Provide the (x, y) coordinate of the cell's center where the given text is located.  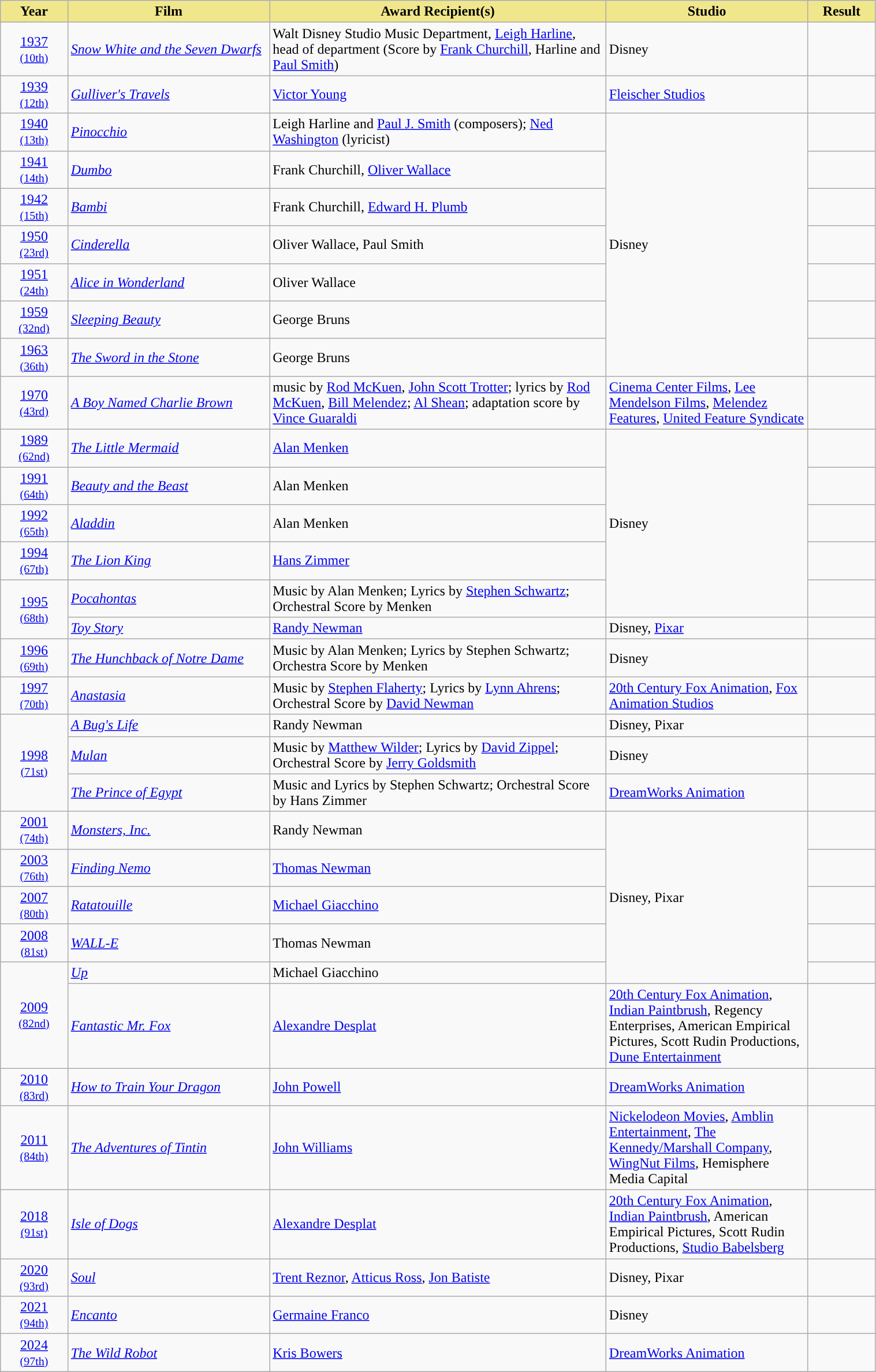
Cinderella (169, 245)
Studio (707, 12)
1942(15th) (34, 207)
Pocahontas (169, 598)
Fantastic Mr. Fox (169, 1026)
Beauty and the Beast (169, 485)
The Sword in the Stone (169, 357)
John Williams (438, 1148)
1995(68th) (34, 610)
1940(13th) (34, 132)
Ratatouille (169, 905)
Frank Churchill, Oliver Wallace (438, 170)
Result (842, 12)
Nickelodeon Movies, Amblin Entertainment, The Kennedy/Marshall Company, WingNut Films, Hemisphere Media Capital (707, 1148)
John Powell (438, 1087)
1970(43rd) (34, 402)
2018(91st) (34, 1224)
Music by Stephen Flaherty; Lyrics by Lynn Ahrens; Orchestral Score by David Newman (438, 695)
2011(84th) (34, 1148)
Alice in Wonderland (169, 282)
Gulliver's Travels (169, 95)
1951(24th) (34, 282)
1994(67th) (34, 561)
2003(76th) (34, 867)
Frank Churchill, Edward H. Plumb (438, 207)
Music by Alan Menken; Lyrics by Stephen Schwartz; Orchestral Score by Menken (438, 598)
1989(62nd) (34, 448)
Bambi (169, 207)
1939(12th) (34, 95)
How to Train Your Dragon (169, 1087)
1941(14th) (34, 170)
2020(93rd) (34, 1277)
Victor Young (438, 95)
Award Recipient(s) (438, 12)
Music by Alan Menken; Lyrics by Stephen Schwartz; Orchestra Score by Menken (438, 658)
Leigh Harline and Paul J. Smith (composers); Ned Washington (lyricist) (438, 132)
Mulan (169, 755)
1937(10th) (34, 49)
Music and Lyrics by Stephen Schwartz; Orchestral Score by Hans Zimmer (438, 792)
20th Century Fox Animation, Fox Animation Studios (707, 695)
The Little Mermaid (169, 448)
Sleeping Beauty (169, 320)
Trent Reznor, Atticus Ross, Jon Batiste (438, 1277)
20th Century Fox Animation, Indian Paintbrush, American Empirical Pictures, Scott Rudin Productions, Studio Babelsberg (707, 1224)
The Adventures of Tintin (169, 1148)
1991(64th) (34, 485)
Up (169, 972)
Kris Bowers (438, 1352)
Monsters, Inc. (169, 830)
1992(65th) (34, 523)
The Prince of Egypt (169, 792)
1996(69th) (34, 658)
Dumbo (169, 170)
Toy Story (169, 628)
2001(74th) (34, 830)
A Boy Named Charlie Brown (169, 402)
1963(36th) (34, 357)
1959(32nd) (34, 320)
Music by Matthew Wilder; Lyrics by David Zippel; Orchestral Score by Jerry Goldsmith (438, 755)
The Wild Robot (169, 1352)
Snow White and the Seven Dwarfs (169, 49)
2024(97th) (34, 1352)
Germaine Franco (438, 1315)
Anastasia (169, 695)
2008(81st) (34, 942)
Encanto (169, 1315)
Year (34, 12)
The Lion King (169, 561)
Soul (169, 1277)
2009(82nd) (34, 1015)
Isle of Dogs (169, 1224)
1997(70th) (34, 695)
The Hunchback of Notre Dame (169, 658)
20th Century Fox Animation, Indian Paintbrush, Regency Enterprises, American Empirical Pictures, Scott Rudin Productions, Dune Entertainment (707, 1026)
2007(80th) (34, 905)
Aladdin (169, 523)
Walt Disney Studio Music Department, Leigh Harline, head of department (Score by Frank Churchill, Harline and Paul Smith) (438, 49)
2021(94th) (34, 1315)
1950(23rd) (34, 245)
WALL-E (169, 942)
1998(71st) (34, 763)
Finding Nemo (169, 867)
music by Rod McKuen, John Scott Trotter; lyrics by Rod McKuen, Bill Melendez; Al Shean; adaptation score by Vince Guaraldi (438, 402)
Fleischer Studios (707, 95)
Oliver Wallace, Paul Smith (438, 245)
Pinocchio (169, 132)
2010(83rd) (34, 1087)
Cinema Center Films, Lee Mendelson Films, Melendez Features, United Feature Syndicate (707, 402)
Oliver Wallace (438, 282)
A Bug's Life (169, 725)
Hans Zimmer (438, 561)
Film (169, 12)
